Search for the cell housing the specified text and yield its (X, Y) center coordinate. 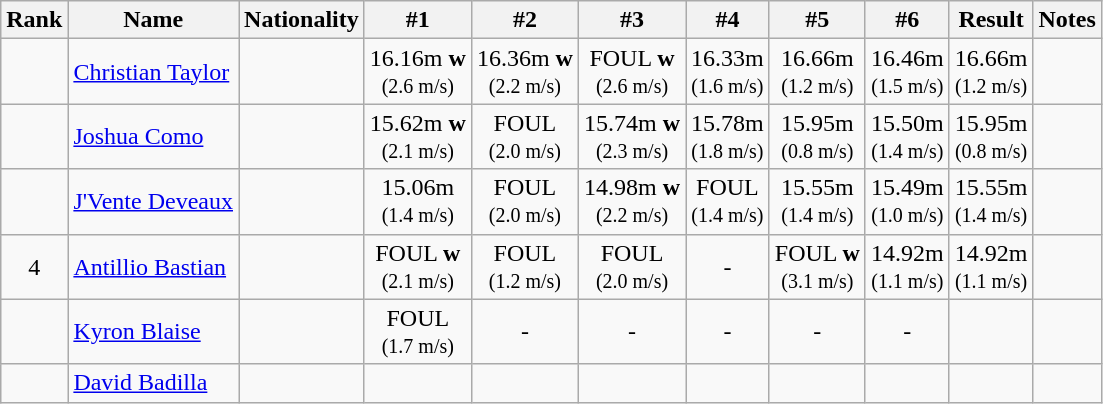
David Badilla (154, 383)
Antillio Bastian (154, 266)
15.06m (1.4 m/s) (418, 202)
14.92m(1.1 m/s) (991, 266)
Rank (34, 20)
Christian Taylor (154, 72)
#2 (524, 20)
#4 (728, 20)
14.92m (1.1 m/s) (907, 266)
J'Vente Deveaux (154, 202)
#3 (632, 20)
#5 (817, 20)
15.74m w (2.3 m/s) (632, 136)
#1 (418, 20)
15.55m(1.4 m/s) (991, 202)
Joshua Como (154, 136)
15.95m (0.8 m/s) (817, 136)
16.66m(1.2 m/s) (991, 72)
Result (991, 20)
16.16m w (2.6 m/s) (418, 72)
FOUL w (3.1 m/s) (817, 266)
16.46m (1.5 m/s) (907, 72)
4 (34, 266)
FOUL (1.4 m/s) (728, 202)
15.55m (1.4 m/s) (817, 202)
14.98m w (2.2 m/s) (632, 202)
Nationality (302, 20)
16.33m (1.6 m/s) (728, 72)
FOUL (1.7 m/s) (418, 332)
15.50m (1.4 m/s) (907, 136)
15.78m (1.8 m/s) (728, 136)
Name (154, 20)
FOUL w (2.6 m/s) (632, 72)
15.62m w (2.1 m/s) (418, 136)
16.36m w (2.2 m/s) (524, 72)
FOUL w (2.1 m/s) (418, 266)
15.49m (1.0 m/s) (907, 202)
Kyron Blaise (154, 332)
FOUL (1.2 m/s) (524, 266)
Notes (1067, 20)
15.95m(0.8 m/s) (991, 136)
16.66m (1.2 m/s) (817, 72)
#6 (907, 20)
